Output the [x, y] coordinate of the center of the cell containing the given text.  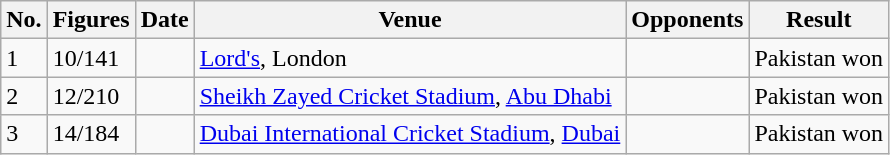
No. [24, 20]
Venue [410, 20]
2 [24, 96]
Dubai International Cricket Stadium, Dubai [410, 134]
1 [24, 58]
3 [24, 134]
Result [819, 20]
Opponents [688, 20]
Figures [91, 20]
Date [164, 20]
10/141 [91, 58]
12/210 [91, 96]
14/184 [91, 134]
Lord's, London [410, 58]
Sheikh Zayed Cricket Stadium, Abu Dhabi [410, 96]
